Pinpoint the cell where the given text exists, returning its (X, Y) midpoint coordinate. 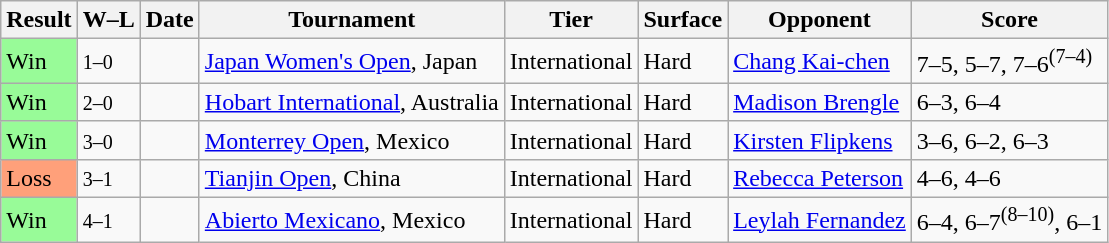
Result (39, 20)
Tournament (352, 20)
W–L (108, 20)
Loss (39, 178)
Opponent (820, 20)
Tier (571, 20)
2–0 (108, 102)
Chang Kai-chen (820, 62)
3–0 (108, 140)
1–0 (108, 62)
3–6, 6–2, 6–3 (1009, 140)
4–6, 4–6 (1009, 178)
Kirsten Flipkens (820, 140)
Surface (683, 20)
Date (170, 20)
Monterrey Open, Mexico (352, 140)
4–1 (108, 220)
6–3, 6–4 (1009, 102)
7–5, 5–7, 7–6(7–4) (1009, 62)
Abierto Mexicano, Mexico (352, 220)
Leylah Fernandez (820, 220)
3–1 (108, 178)
Score (1009, 20)
Hobart International, Australia (352, 102)
Madison Brengle (820, 102)
Tianjin Open, China (352, 178)
Rebecca Peterson (820, 178)
6–4, 6–7(8–10), 6–1 (1009, 220)
Japan Women's Open, Japan (352, 62)
